Search for the cell housing the specified text and yield its (x, y) center coordinate. 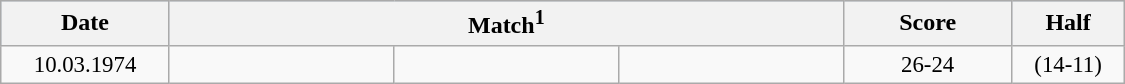
Half (1068, 24)
10.03.1974 (86, 64)
Date (86, 24)
Match1 (506, 24)
Score (928, 24)
(14-11) (1068, 64)
26-24 (928, 64)
